Pinpoint the cell where the given text exists, returning its [x, y] midpoint coordinate. 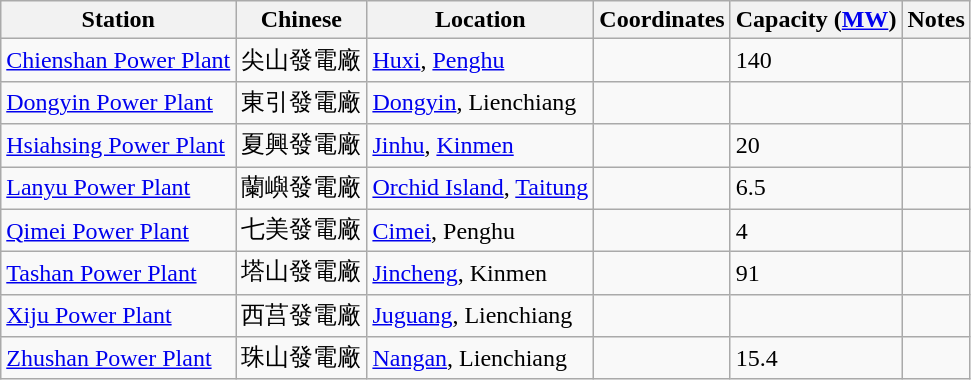
夏興發電廠 [302, 146]
Zhushan Power Plant [118, 358]
Lanyu Power Plant [118, 188]
Location [480, 20]
Nangan, Lienchiang [480, 358]
Capacity (MW) [816, 20]
Notes [936, 20]
Station [118, 20]
Cimei, Penghu [480, 230]
尖山發電廠 [302, 60]
珠山發電廠 [302, 358]
Dongyin Power Plant [118, 102]
Tashan Power Plant [118, 274]
Chinese [302, 20]
Qimei Power Plant [118, 230]
東引發電廠 [302, 102]
Xiju Power Plant [118, 316]
15.4 [816, 358]
140 [816, 60]
Huxi, Penghu [480, 60]
塔山發電廠 [302, 274]
Dongyin, Lienchiang [480, 102]
西莒發電廠 [302, 316]
Coordinates [662, 20]
Jincheng, Kinmen [480, 274]
Juguang, Lienchiang [480, 316]
6.5 [816, 188]
七美發電廠 [302, 230]
Jinhu, Kinmen [480, 146]
4 [816, 230]
Hsiahsing Power Plant [118, 146]
20 [816, 146]
Orchid Island, Taitung [480, 188]
蘭嶼發電廠 [302, 188]
Chienshan Power Plant [118, 60]
91 [816, 274]
